Detect which cell encompasses the target text, then output its [X, Y] center coordinate. 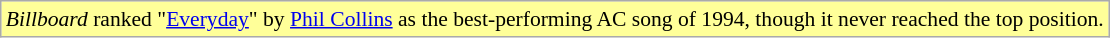
Billboard ranked "Everyday" by Phil Collins as the best-performing AC song of 1994, though it never reached the top position. [555, 19]
